Detect which cell encompasses the target text, then output its [x, y] center coordinate. 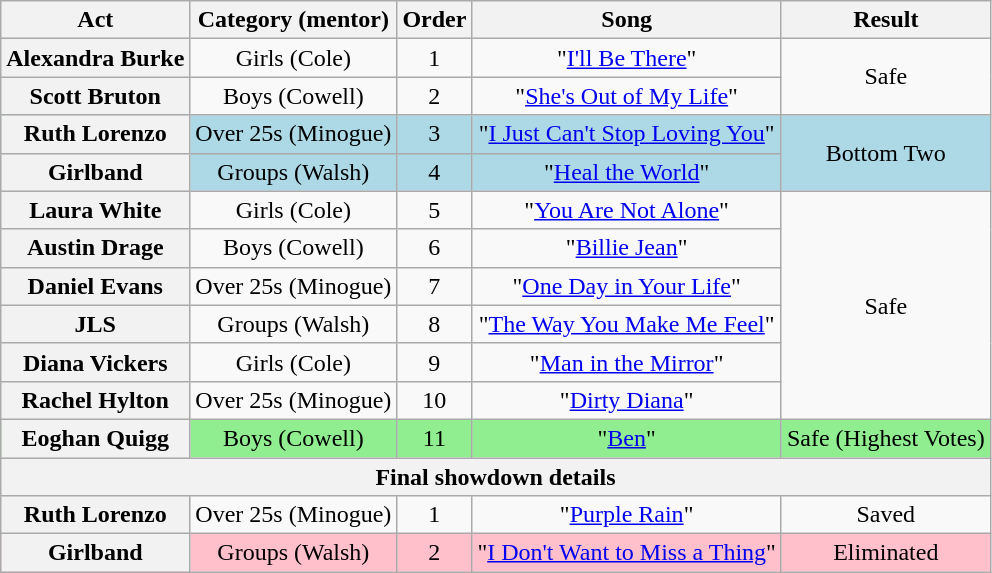
5 [434, 210]
JLS [96, 324]
Result [886, 20]
"She's Out of My Life" [626, 96]
"I Don't Want to Miss a Thing" [626, 553]
Eoghan Quigg [96, 438]
"I Just Can't Stop Loving You" [626, 134]
Alexandra Burke [96, 58]
"Ben" [626, 438]
Austin Drage [96, 248]
Daniel Evans [96, 286]
Category (mentor) [294, 20]
3 [434, 134]
Song [626, 20]
"Man in the Mirror" [626, 362]
"One Day in Your Life" [626, 286]
Laura White [96, 210]
"You Are Not Alone" [626, 210]
"Billie Jean" [626, 248]
Rachel Hylton [96, 400]
Diana Vickers [96, 362]
7 [434, 286]
Safe (Highest Votes) [886, 438]
4 [434, 172]
11 [434, 438]
"Heal the World" [626, 172]
"I'll Be There" [626, 58]
Saved [886, 515]
10 [434, 400]
Final showdown details [496, 477]
6 [434, 248]
"Purple Rain" [626, 515]
Order [434, 20]
"Dirty Diana" [626, 400]
Scott Bruton [96, 96]
9 [434, 362]
Eliminated [886, 553]
8 [434, 324]
Act [96, 20]
Bottom Two [886, 153]
"The Way You Make Me Feel" [626, 324]
